From the cell containing the given text, extract its center point as (x, y) coordinate. 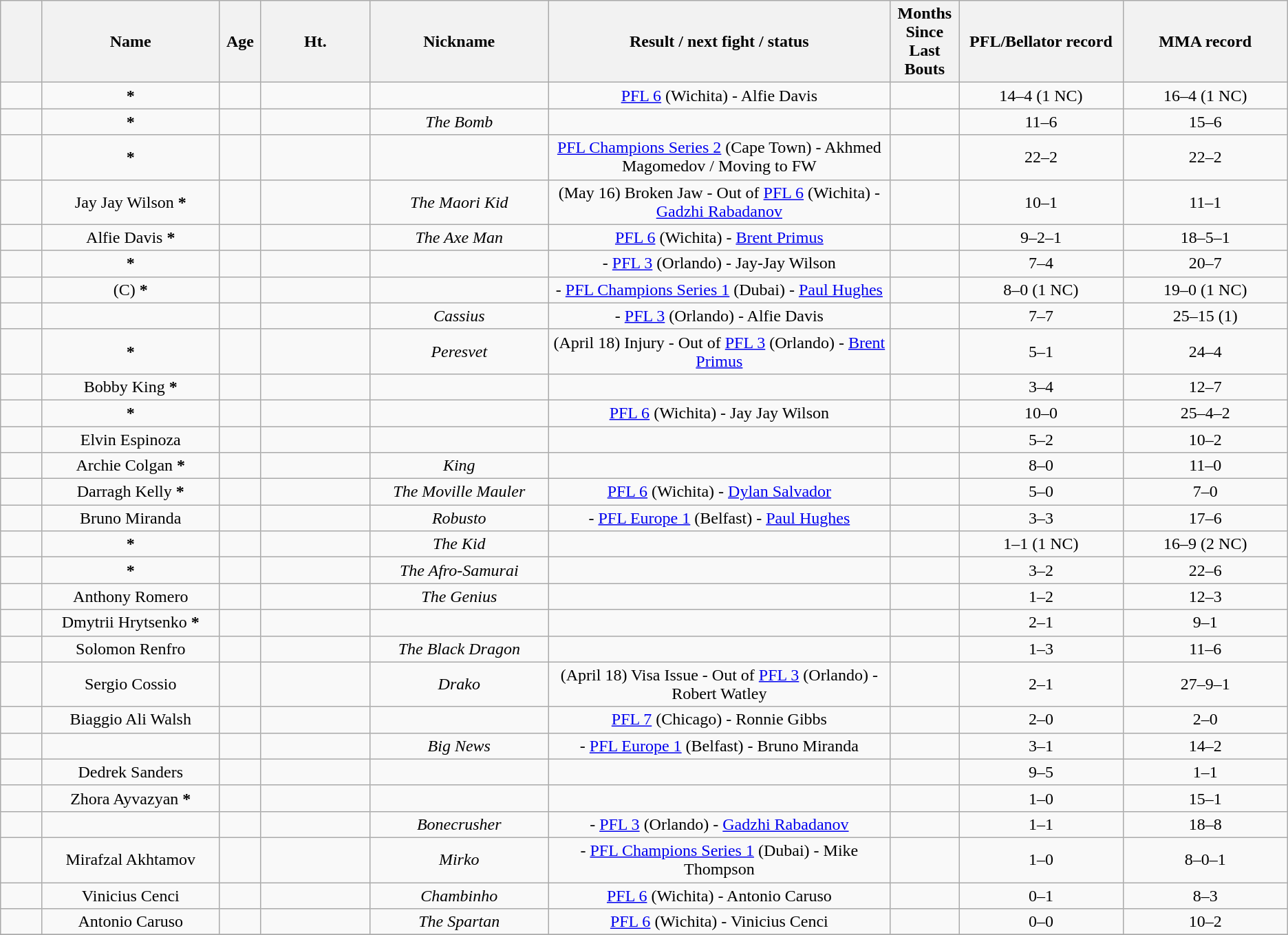
5–1 (1042, 351)
18–5–1 (1205, 237)
8–3 (1205, 895)
- PFL Europe 1 (Belfast) - Bruno Miranda (720, 746)
11–1 (1205, 202)
Bruno Miranda (131, 518)
9–1 (1205, 623)
(April 18) Injury - Out of PFL 3 (Orlando) - Brent Primus (720, 351)
- PFL 3 (Orlando) - Alfie Davis (720, 316)
8–0 (1 NC) (1042, 290)
The Spartan (460, 922)
Zhora Ayvazyan * (131, 798)
Alfie Davis * (131, 237)
MMA record (1205, 41)
3–2 (1042, 570)
Jay Jay Wilson * (131, 202)
Drako (460, 684)
25–15 (1) (1205, 316)
24–4 (1205, 351)
King (460, 466)
- PFL Champions Series 1 (Dubai) - Paul Hughes (720, 290)
- PFL 3 (Orlando) - Jay-Jay Wilson (720, 264)
12–7 (1205, 387)
0–1 (1042, 895)
7–4 (1042, 264)
8–0 (1042, 466)
PFL 7 (Chicago) - Ronnie Gibbs (720, 720)
9–2–1 (1042, 237)
1–1 (1 NC) (1042, 544)
The Black Dragon (460, 649)
15–6 (1205, 122)
11–0 (1205, 466)
PFL 6 (Wichita) - Jay Jay Wilson (720, 413)
3–4 (1042, 387)
- PFL Champions Series 1 (Dubai) - Mike Thompson (720, 860)
Result / next fight / status (720, 41)
Bobby King * (131, 387)
Cassius (460, 316)
19–0 (1 NC) (1205, 290)
1–2 (1042, 597)
(C) * (131, 290)
10–0 (1042, 413)
(May 16) Broken Jaw - Out of PFL 6 (Wichita) - Gadzhi Rabadanov (720, 202)
Mirko (460, 860)
(April 18) Visa Issue - Out of PFL 3 (Orlando) - Robert Watley (720, 684)
15–1 (1205, 798)
The Genius (460, 597)
16–9 (2 NC) (1205, 544)
Peresvet (460, 351)
1–3 (1042, 649)
14–4 (1 NC) (1042, 96)
Mirafzal Akhtamov (131, 860)
PFL 6 (Wichita) - Dylan Salvador (720, 492)
The Maori Kid (460, 202)
The Kid (460, 544)
10–1 (1042, 202)
Anthony Romero (131, 597)
Antonio Caruso (131, 922)
Robusto (460, 518)
Biaggio Ali Walsh (131, 720)
Nickname (460, 41)
Vinicius Cenci (131, 895)
18–8 (1205, 824)
PFL 6 (Wichita) - Antonio Caruso (720, 895)
9–5 (1042, 772)
Name (131, 41)
The Bomb (460, 122)
- PFL Europe 1 (Belfast) - Paul Hughes (720, 518)
12–3 (1205, 597)
7–7 (1042, 316)
20–7 (1205, 264)
3–3 (1042, 518)
3–1 (1042, 746)
PFL/Bellator record (1042, 41)
5–2 (1042, 440)
- PFL 3 (Orlando) - Gadzhi Rabadanov (720, 824)
Big News (460, 746)
PFL 6 (Wichita) - Alfie Davis (720, 96)
PFL 6 (Wichita) - Brent Primus (720, 237)
Bonecrusher (460, 824)
17–6 (1205, 518)
The Axe Man (460, 237)
Months Since Last Bouts (925, 41)
PFL Champions Series 2 (Cape Town) - Akhmed Magomedov / Moving to FW (720, 157)
27–9–1 (1205, 684)
Elvin Espinoza (131, 440)
25–4–2 (1205, 413)
Sergio Cossio (131, 684)
Archie Colgan * (131, 466)
Dmytrii Hrytsenko * (131, 623)
7–0 (1205, 492)
14–2 (1205, 746)
The Afro-Samurai (460, 570)
Solomon Renfro (131, 649)
Dedrek Sanders (131, 772)
22–6 (1205, 570)
Chambinho (460, 895)
8–0–1 (1205, 860)
0–0 (1042, 922)
Darragh Kelly * (131, 492)
5–0 (1042, 492)
PFL 6 (Wichita) - Vinicius Cenci (720, 922)
The Moville Mauler (460, 492)
Ht. (315, 41)
Age (240, 41)
16–4 (1 NC) (1205, 96)
